Return the (x, y) coordinate for the center point of the cell that contains the specified text.  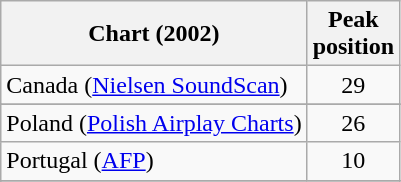
29 (353, 85)
26 (353, 123)
Chart (2002) (154, 34)
10 (353, 161)
Portugal (AFP) (154, 161)
Poland (Polish Airplay Charts) (154, 123)
Canada (Nielsen SoundScan) (154, 85)
Peakposition (353, 34)
